Detect which cell encompasses the target text, then output its [X, Y] center coordinate. 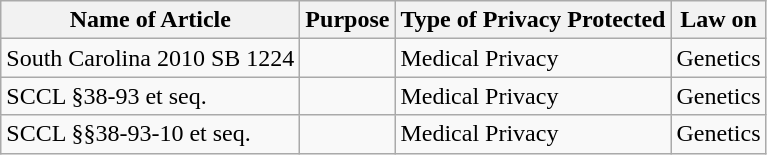
SCCL §§38-93-10 et seq. [150, 134]
SCCL §38-93 et seq. [150, 96]
Law on [718, 20]
Type of Privacy Protected [533, 20]
Name of Article [150, 20]
South Carolina 2010 SB 1224 [150, 58]
Purpose [348, 20]
